Determine the [x, y] coordinate at the center of the cell enclosing the given text.  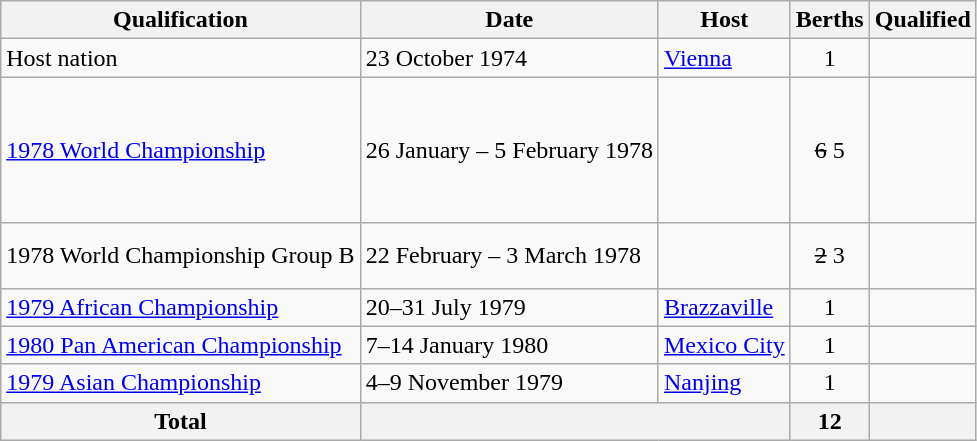
Brazzaville [724, 307]
20–31 July 1979 [509, 307]
Mexico City [724, 345]
6 5 [830, 150]
Qualification [180, 20]
Host nation [180, 58]
22 February – 3 March 1978 [509, 256]
Berths [830, 20]
Nanjing [724, 383]
Date [509, 20]
Vienna [724, 58]
1978 World Championship Group B [180, 256]
4–9 November 1979 [509, 383]
12 [830, 421]
1978 World Championship [180, 150]
23 October 1974 [509, 58]
Total [180, 421]
Host [724, 20]
1979 African Championship [180, 307]
2 3 [830, 256]
1979 Asian Championship [180, 383]
7–14 January 1980 [509, 345]
Qualified [922, 20]
1980 Pan American Championship [180, 345]
26 January – 5 February 1978 [509, 150]
